Provide the (X, Y) coordinate of the cell's center where the given text is located.  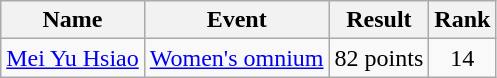
Mei Yu Hsiao (73, 58)
Event (236, 20)
Rank (462, 20)
Women's omnium (236, 58)
Result (379, 20)
82 points (379, 58)
Name (73, 20)
14 (462, 58)
